From the cell containing the given text, extract its center point as (X, Y) coordinate. 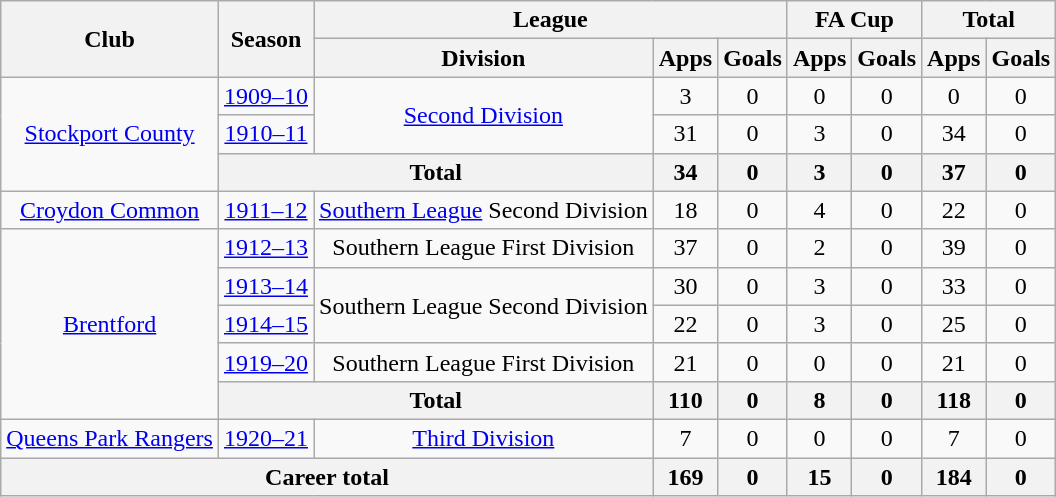
Season (266, 39)
1909–10 (266, 96)
184 (954, 477)
33 (954, 286)
FA Cup (854, 20)
1913–14 (266, 286)
Croydon Common (110, 210)
Third Division (484, 438)
Career total (327, 477)
1919–20 (266, 362)
31 (685, 134)
8 (819, 400)
1920–21 (266, 438)
1912–13 (266, 248)
110 (685, 400)
1914–15 (266, 324)
Brentford (110, 324)
4 (819, 210)
2 (819, 248)
Queens Park Rangers (110, 438)
118 (954, 400)
Club (110, 39)
15 (819, 477)
Stockport County (110, 134)
18 (685, 210)
25 (954, 324)
1910–11 (266, 134)
League (551, 20)
1911–12 (266, 210)
Second Division (484, 115)
39 (954, 248)
Division (484, 58)
30 (685, 286)
169 (685, 477)
